Output the [x, y] coordinate of the center of the cell containing the given text.  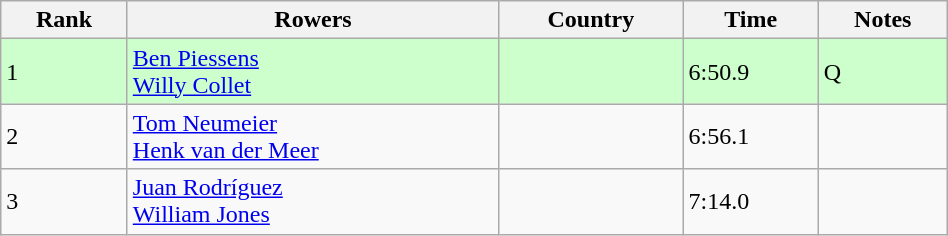
Ben PiessensWilly Collet [312, 72]
3 [64, 202]
Juan RodríguezWilliam Jones [312, 202]
Rowers [312, 20]
2 [64, 136]
1 [64, 72]
6:56.1 [750, 136]
6:50.9 [750, 72]
Tom NeumeierHenk van der Meer [312, 136]
Notes [882, 20]
7:14.0 [750, 202]
Time [750, 20]
Country [591, 20]
Rank [64, 20]
Q [882, 72]
